Search for the cell housing the specified text and yield its [X, Y] center coordinate. 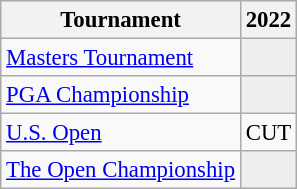
Tournament [121, 20]
Masters Tournament [121, 58]
U.S. Open [121, 133]
PGA Championship [121, 95]
The Open Championship [121, 170]
CUT [268, 133]
2022 [268, 20]
